Locate the cell with the specified text and output its [X, Y] center coordinate. 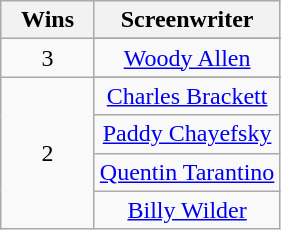
Woody Allen [187, 58]
2 [48, 153]
Wins [48, 20]
Paddy Chayefsky [187, 134]
Screenwriter [187, 20]
3 [48, 58]
Quentin Tarantino [187, 172]
Charles Brackett [187, 96]
Billy Wilder [187, 210]
